Extract the [X, Y] coordinate from the center of the cell holding the provided text.  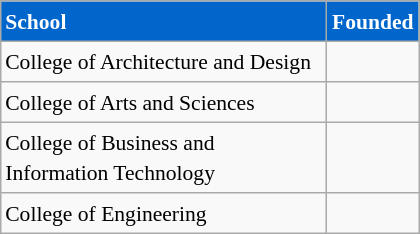
School [164, 21]
College of Engineering [164, 213]
College of Architecture and Design [164, 62]
College of Arts and Sciences [164, 102]
College of Business and Information Technology [164, 158]
Founded [373, 21]
